Return the (x, y) coordinate for the center point of the cell that contains the specified text.  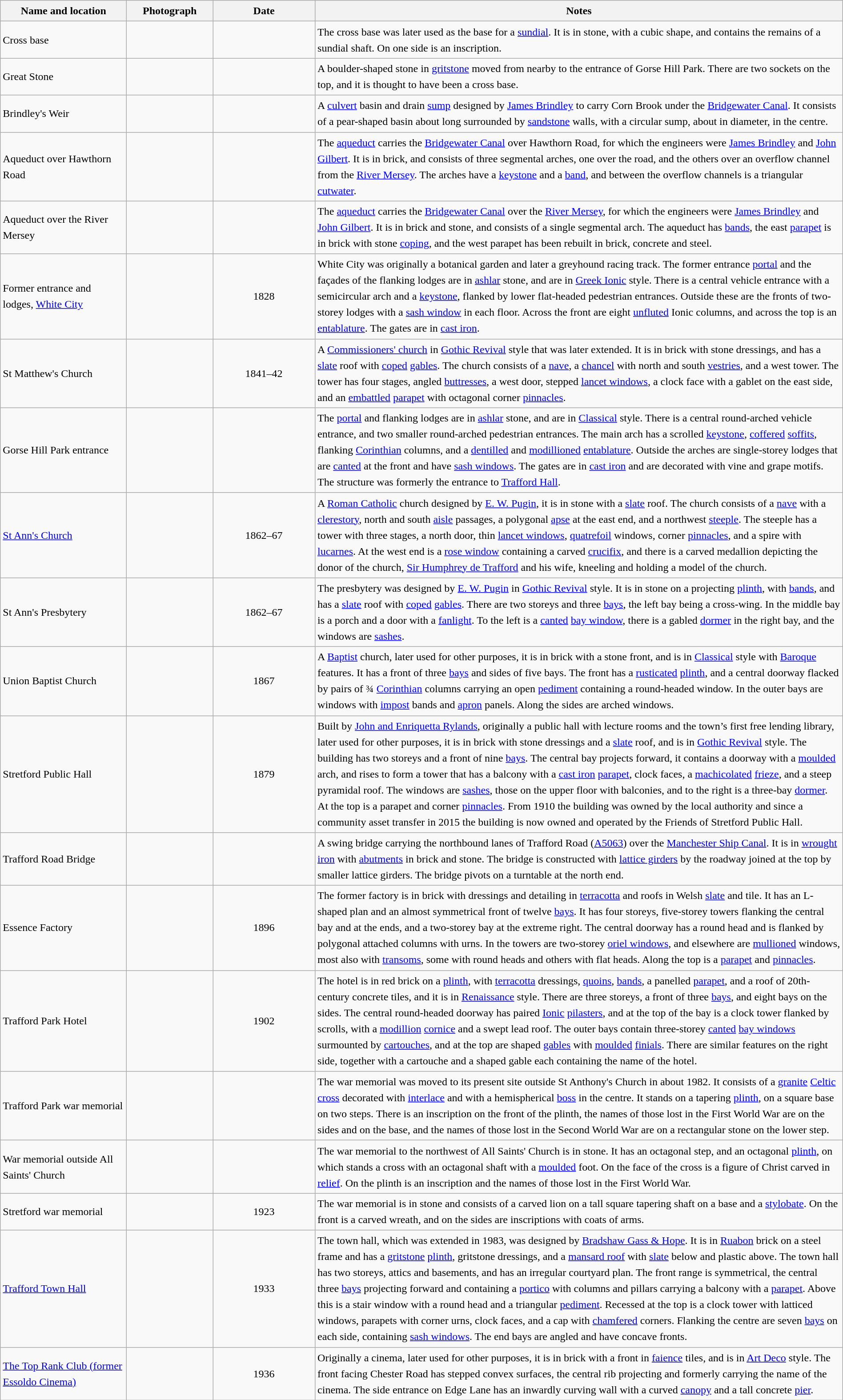
Notes (579, 11)
1923 (264, 1212)
Stretford Public Hall (64, 774)
Essence Factory (64, 928)
The Top Rank Club (former Essoldo Cinema) (64, 1374)
St Ann's Presbytery (64, 612)
Aqueduct over Hawthorn Road (64, 166)
1828 (264, 296)
Former entrance and lodges, White City (64, 296)
Cross base (64, 40)
1936 (264, 1374)
St Ann's Church (64, 535)
Brindley's Weir (64, 114)
Aqueduct over the River Mersey (64, 228)
1896 (264, 928)
1879 (264, 774)
1867 (264, 681)
Name and location (64, 11)
War memorial outside All Saints' Church (64, 1167)
Photograph (170, 11)
1902 (264, 1021)
Union Baptist Church (64, 681)
Trafford Park Hotel (64, 1021)
St Matthew's Church (64, 373)
Gorse Hill Park entrance (64, 450)
Trafford Park war memorial (64, 1106)
Stretford war memorial (64, 1212)
1841–42 (264, 373)
Trafford Road Bridge (64, 859)
1933 (264, 1288)
Date (264, 11)
Great Stone (64, 76)
Trafford Town Hall (64, 1288)
